Return [X, Y] of the center of cell containing provided text 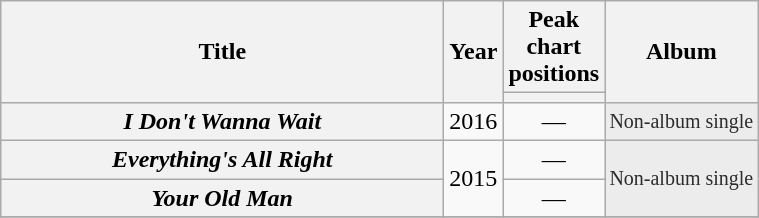
2015 [474, 179]
Your Old Man [222, 198]
Album [682, 52]
Peak chart positions [554, 47]
2016 [474, 121]
Title [222, 52]
Year [474, 52]
I Don't Wanna Wait [222, 121]
Everything's All Right [222, 160]
